Return the (X, Y) coordinate for the center point of the cell that contains the specified text.  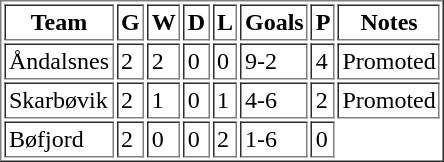
1-6 (275, 140)
P (323, 22)
Bøfjord (58, 140)
Goals (275, 22)
Skarbøvik (58, 100)
G (130, 22)
Team (58, 22)
D (196, 22)
4 (323, 62)
Notes (389, 22)
W (164, 22)
9-2 (275, 62)
4-6 (275, 100)
Åndalsnes (58, 62)
L (226, 22)
